Find where the given text appears and provide that cell's center as (x, y) coordinate. 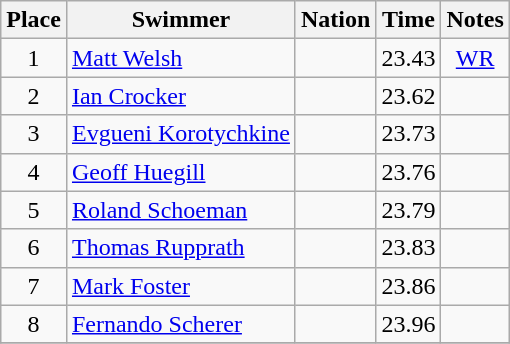
4 (34, 172)
Place (34, 20)
Fernando Scherer (180, 324)
Thomas Rupprath (180, 248)
23.79 (408, 210)
3 (34, 134)
Swimmer (180, 20)
23.83 (408, 248)
Notes (475, 20)
6 (34, 248)
23.96 (408, 324)
1 (34, 58)
Mark Foster (180, 286)
Nation (335, 20)
Matt Welsh (180, 58)
8 (34, 324)
23.86 (408, 286)
7 (34, 286)
23.73 (408, 134)
Roland Schoeman (180, 210)
23.62 (408, 96)
WR (475, 58)
Ian Crocker (180, 96)
23.76 (408, 172)
Time (408, 20)
Geoff Huegill (180, 172)
Evgueni Korotychkine (180, 134)
23.43 (408, 58)
2 (34, 96)
5 (34, 210)
